Scan for the cell matching the given text and deliver its (X, Y) coordinate at center. 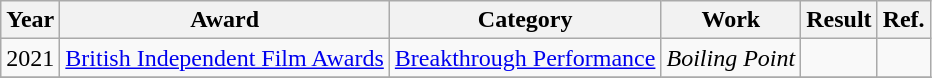
Award (225, 20)
Result (839, 20)
Breakthrough Performance (525, 58)
2021 (30, 58)
British Independent Film Awards (225, 58)
Category (525, 20)
Year (30, 20)
Ref. (904, 20)
Boiling Point (731, 58)
Work (731, 20)
